Find where the given text appears and provide that cell's center as (X, Y) coordinate. 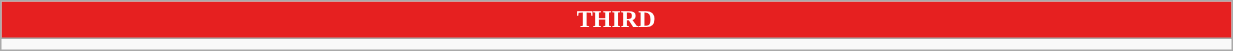
THIRD (616, 20)
